Return (x, y) of the center of cell containing provided text 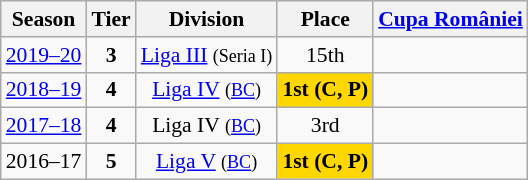
2019–20 (44, 55)
Liga V (BC) (207, 162)
Division (207, 19)
5 (110, 162)
Season (44, 19)
Tier (110, 19)
2018–19 (44, 90)
Place (325, 19)
3rd (325, 126)
2016–17 (44, 162)
2017–18 (44, 126)
Cupa României (450, 19)
15th (325, 55)
3 (110, 55)
Liga III (Seria I) (207, 55)
